Determine the (x, y) coordinate at the center of the cell enclosing the given text.  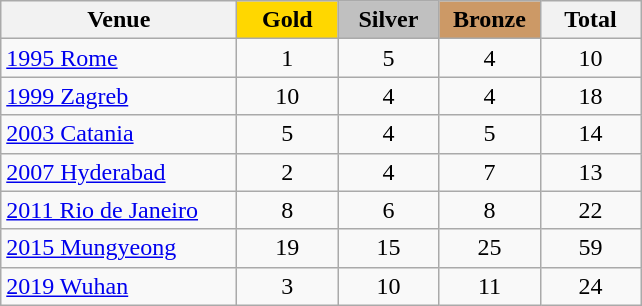
25 (490, 248)
Total (590, 20)
Bronze (490, 20)
1999 Zagreb (119, 96)
Venue (119, 20)
15 (388, 248)
59 (590, 248)
6 (388, 210)
1995 Rome (119, 58)
2011 Rio de Janeiro (119, 210)
Gold (288, 20)
7 (490, 172)
24 (590, 286)
13 (590, 172)
3 (288, 286)
Silver (388, 20)
14 (590, 134)
2 (288, 172)
2019 Wuhan (119, 286)
11 (490, 286)
2015 Mungyeong (119, 248)
18 (590, 96)
2007 Hyderabad (119, 172)
19 (288, 248)
22 (590, 210)
1 (288, 58)
2003 Catania (119, 134)
